Pinpoint the cell where the given text exists, returning its (X, Y) midpoint coordinate. 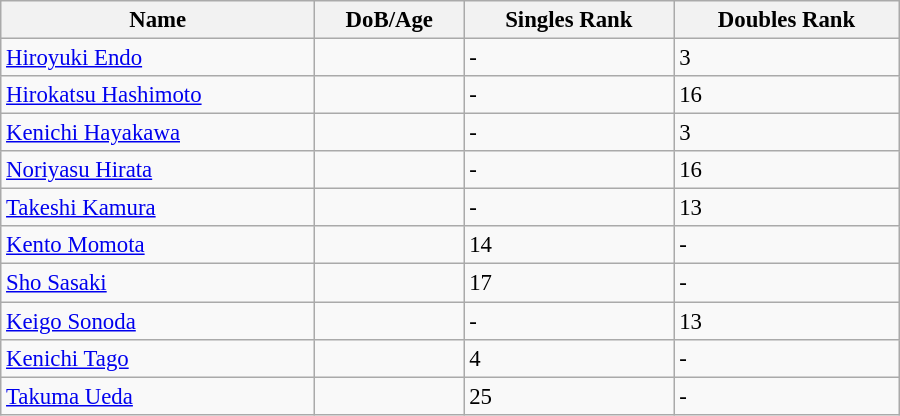
4 (569, 358)
Doubles Rank (786, 20)
Keigo Sonoda (158, 321)
Takeshi Kamura (158, 208)
Kenichi Tago (158, 358)
Sho Sasaki (158, 283)
17 (569, 283)
Singles Rank (569, 20)
14 (569, 245)
25 (569, 396)
DoB/Age (390, 20)
Noriyasu Hirata (158, 170)
Kento Momota (158, 245)
Takuma Ueda (158, 396)
Hirokatsu Hashimoto (158, 95)
Hiroyuki Endo (158, 58)
Name (158, 20)
Kenichi Hayakawa (158, 133)
